Return the [x, y] coordinate for the center point of the cell that contains the specified text.  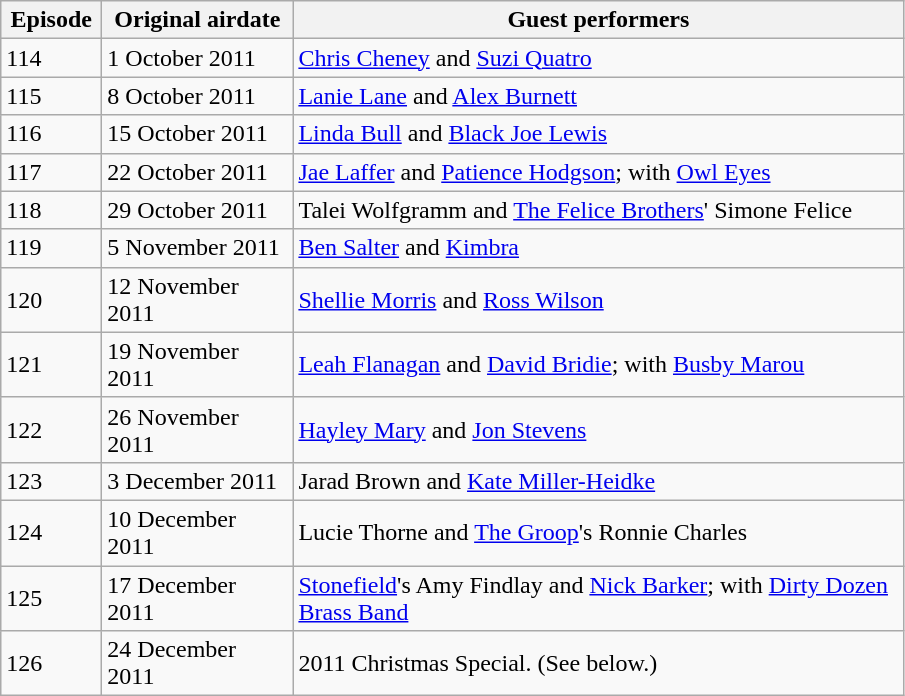
120 [52, 300]
15 October 2011 [198, 134]
Guest performers [598, 20]
126 [52, 664]
26 November 2011 [198, 430]
1 October 2011 [198, 58]
2011 Christmas Special. (See below.) [598, 664]
22 October 2011 [198, 172]
115 [52, 96]
8 October 2011 [198, 96]
19 November 2011 [198, 364]
117 [52, 172]
Lucie Thorne and The Groop's Ronnie Charles [598, 532]
Leah Flanagan and David Bridie; with Busby Marou [598, 364]
Hayley Mary and Jon Stevens [598, 430]
5 November 2011 [198, 248]
Original airdate [198, 20]
3 December 2011 [198, 481]
Stonefield's Amy Findlay and Nick Barker; with Dirty Dozen Brass Band [598, 598]
Lanie Lane and Alex Burnett [598, 96]
119 [52, 248]
116 [52, 134]
122 [52, 430]
Jae Laffer and Patience Hodgson; with Owl Eyes [598, 172]
114 [52, 58]
10 December 2011 [198, 532]
121 [52, 364]
24 December 2011 [198, 664]
124 [52, 532]
Jarad Brown and Kate Miller-Heidke [598, 481]
Shellie Morris and Ross Wilson [598, 300]
12 November 2011 [198, 300]
Linda Bull and Black Joe Lewis [598, 134]
123 [52, 481]
Ben Salter and Kimbra [598, 248]
29 October 2011 [198, 210]
118 [52, 210]
Talei Wolfgramm and The Felice Brothers' Simone Felice [598, 210]
125 [52, 598]
Chris Cheney and Suzi Quatro [598, 58]
17 December 2011 [198, 598]
Episode [52, 20]
